From the cell containing the given text, extract its center point as [x, y] coordinate. 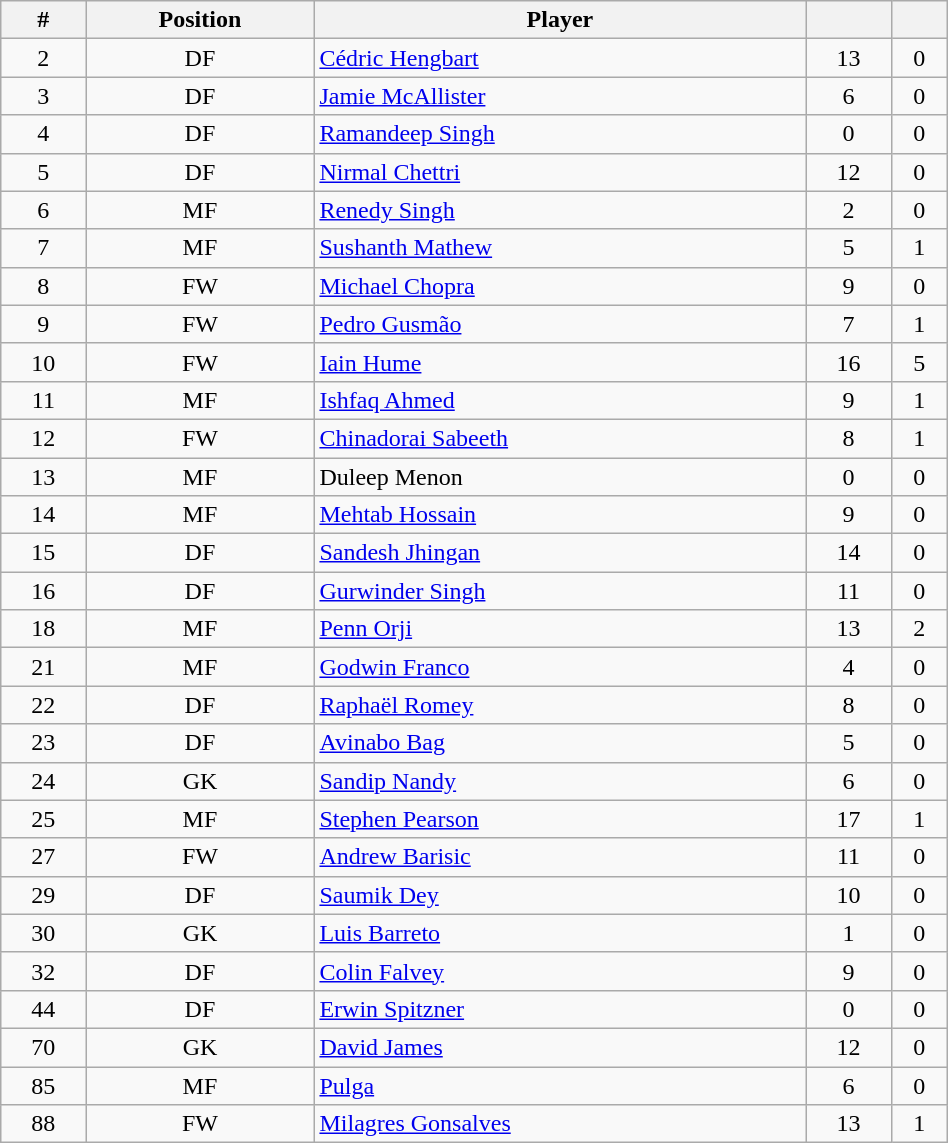
Sandesh Jhingan [560, 553]
Pedro Gusmão [560, 324]
23 [44, 743]
Milagres Gonsalves [560, 1124]
44 [44, 1009]
# [44, 20]
Player [560, 20]
Penn Orji [560, 629]
Mehtab Hossain [560, 515]
18 [44, 629]
Position [200, 20]
Ishfaq Ahmed [560, 400]
Chinadorai Sabeeth [560, 438]
21 [44, 667]
3 [44, 96]
Sandip Nandy [560, 781]
Saumik Dey [560, 895]
David James [560, 1047]
17 [848, 819]
24 [44, 781]
22 [44, 705]
Duleep Menon [560, 477]
70 [44, 1047]
27 [44, 857]
Cédric Hengbart [560, 58]
Ramandeep Singh [560, 134]
Avinabo Bag [560, 743]
Raphaël Romey [560, 705]
Renedy Singh [560, 210]
Jamie McAllister [560, 96]
Godwin Franco [560, 667]
Sushanth Mathew [560, 248]
Colin Falvey [560, 971]
Stephen Pearson [560, 819]
Gurwinder Singh [560, 591]
32 [44, 971]
85 [44, 1085]
15 [44, 553]
Nirmal Chettri [560, 172]
29 [44, 895]
Erwin Spitzner [560, 1009]
Michael Chopra [560, 286]
Andrew Barisic [560, 857]
30 [44, 933]
Iain Hume [560, 362]
88 [44, 1124]
25 [44, 819]
Pulga [560, 1085]
Luis Barreto [560, 933]
